Return the [X, Y] coordinate for the center point of the cell that contains the specified text.  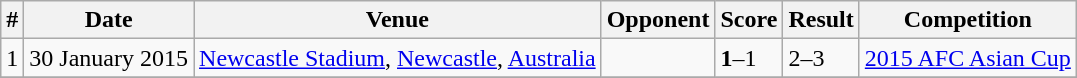
Venue [398, 20]
2015 AFC Asian Cup [968, 58]
30 January 2015 [109, 58]
1–1 [749, 58]
# [12, 20]
Result [821, 20]
Competition [968, 20]
Newcastle Stadium, Newcastle, Australia [398, 58]
Score [749, 20]
2–3 [821, 58]
Opponent [658, 20]
Date [109, 20]
1 [12, 58]
